Determine the (X, Y) coordinate at the center of the cell enclosing the given text.  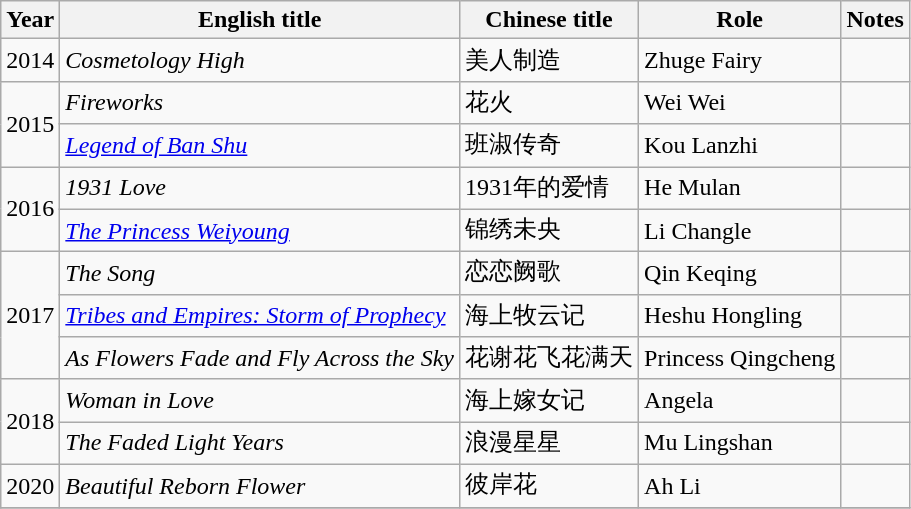
海上嫁女记 (548, 400)
2020 (30, 486)
班淑传奇 (548, 146)
Princess Qingcheng (740, 358)
The Princess Weiyoung (260, 230)
海上牧云记 (548, 316)
Ah Li (740, 486)
Woman in Love (260, 400)
2018 (30, 422)
Tribes and Empires: Storm of Prophecy (260, 316)
The Faded Light Years (260, 444)
Wei Wei (740, 102)
恋恋阙歌 (548, 274)
1931 Love (260, 188)
锦绣未央 (548, 230)
Mu Lingshan (740, 444)
美人制造 (548, 60)
Notes (875, 20)
Role (740, 20)
2015 (30, 124)
Li Changle (740, 230)
As Flowers Fade and Fly Across the Sky (260, 358)
Kou Lanzhi (740, 146)
Beautiful Reborn Flower (260, 486)
花火 (548, 102)
花谢花飞花满天 (548, 358)
2017 (30, 316)
Legend of Ban Shu (260, 146)
The Song (260, 274)
Year (30, 20)
Chinese title (548, 20)
彼岸花 (548, 486)
He Mulan (740, 188)
English title (260, 20)
Zhuge Fairy (740, 60)
Heshu Hongling (740, 316)
Qin Keqing (740, 274)
2016 (30, 208)
Angela (740, 400)
Cosmetology High (260, 60)
Fireworks (260, 102)
1931年的爱情 (548, 188)
2014 (30, 60)
浪漫星星 (548, 444)
